Output the (x, y) coordinate of the center of the cell containing the given text.  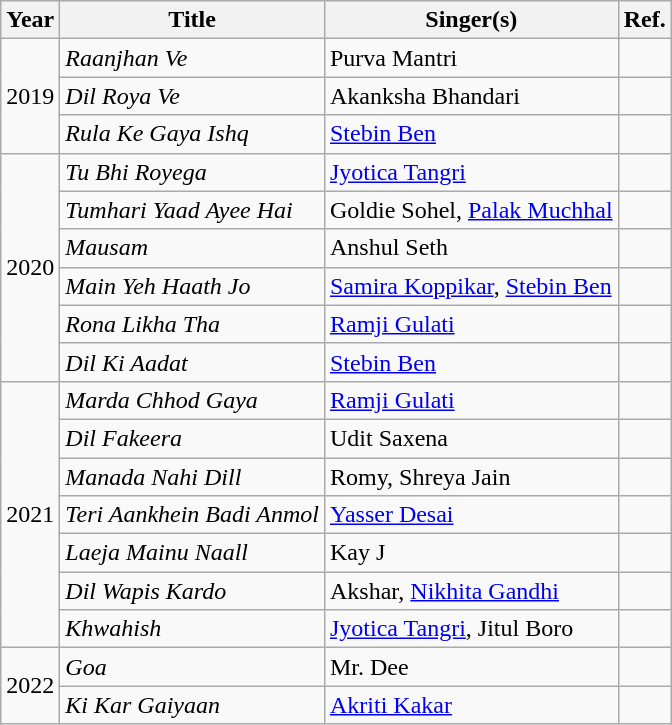
Udit Saxena (471, 438)
Anshul Seth (471, 248)
2020 (30, 267)
Mr. Dee (471, 667)
Akriti Kakar (471, 705)
Akanksha Bhandari (471, 96)
Teri Aankhein Badi Anmol (192, 515)
Dil Wapis Kardo (192, 591)
Dil Roya Ve (192, 96)
Tu Bhi Royega (192, 172)
Mausam (192, 248)
Romy, Shreya Jain (471, 477)
Jyotica Tangri, Jitul Boro (471, 629)
Akshar, Nikhita Gandhi (471, 591)
Laeja Mainu Naall (192, 553)
Jyotica Tangri (471, 172)
Rona Likha Tha (192, 324)
Main Yeh Haath Jo (192, 286)
Manada Nahi Dill (192, 477)
Raanjhan Ve (192, 58)
Purva Mantri (471, 58)
2021 (30, 514)
Yasser Desai (471, 515)
2022 (30, 686)
Goa (192, 667)
Year (30, 20)
Samira Koppikar, Stebin Ben (471, 286)
Rula Ke Gaya Ishq (192, 134)
Dil Fakeera (192, 438)
Singer(s) (471, 20)
Ref. (644, 20)
Tumhari Yaad Ayee Hai (192, 210)
Khwahish (192, 629)
Ki Kar Gaiyaan (192, 705)
Goldie Sohel, Palak Muchhal (471, 210)
Kay J (471, 553)
Marda Chhod Gaya (192, 400)
Dil Ki Aadat (192, 362)
Title (192, 20)
2019 (30, 96)
